Locate the cell with the specified text and output its [x, y] center coordinate. 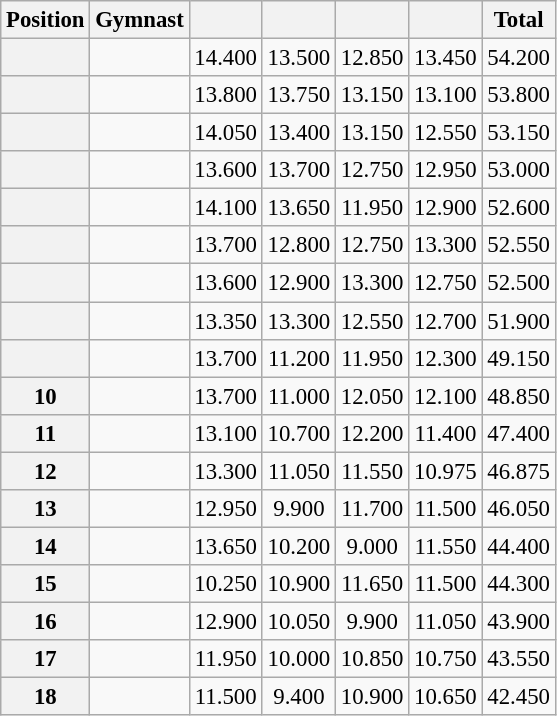
12 [46, 471]
52.550 [518, 245]
43.900 [518, 621]
10.050 [298, 621]
Position [46, 20]
15 [46, 584]
10.750 [446, 659]
47.400 [518, 433]
11 [46, 433]
53.800 [518, 95]
44.400 [518, 546]
46.875 [518, 471]
12.850 [372, 58]
Gymnast [140, 20]
10.650 [446, 697]
13.750 [298, 95]
12.100 [446, 396]
Total [518, 20]
10.850 [372, 659]
44.300 [518, 584]
12.050 [372, 396]
13 [46, 509]
14.400 [226, 58]
13.500 [298, 58]
12.700 [446, 321]
12.200 [372, 433]
42.450 [518, 697]
10 [46, 396]
10.975 [446, 471]
16 [46, 621]
18 [46, 697]
11.200 [298, 358]
13.450 [446, 58]
53.150 [518, 133]
12.800 [298, 245]
11.700 [372, 509]
10.200 [298, 546]
10.000 [298, 659]
54.200 [518, 58]
14.050 [226, 133]
11.400 [446, 433]
17 [46, 659]
52.600 [518, 208]
46.050 [518, 509]
10.700 [298, 433]
11.650 [372, 584]
52.500 [518, 283]
14.100 [226, 208]
13.350 [226, 321]
10.250 [226, 584]
13.800 [226, 95]
43.550 [518, 659]
53.000 [518, 170]
14 [46, 546]
9.400 [298, 697]
49.150 [518, 358]
11.000 [298, 396]
13.400 [298, 133]
9.000 [372, 546]
48.850 [518, 396]
12.300 [446, 358]
51.900 [518, 321]
